Identify which cell holds the provided text, then report its (X, Y) central coordinate. 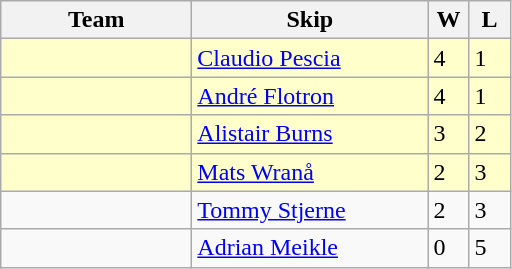
Team (96, 20)
Tommy Stjerne (310, 210)
Adrian Meikle (310, 248)
Skip (310, 20)
L (490, 20)
Mats Wranå (310, 172)
W (448, 20)
0 (448, 248)
5 (490, 248)
Claudio Pescia (310, 58)
Alistair Burns (310, 134)
André Flotron (310, 96)
